For the text-containing cell, return its midpoint in (x, y) coordinate format. 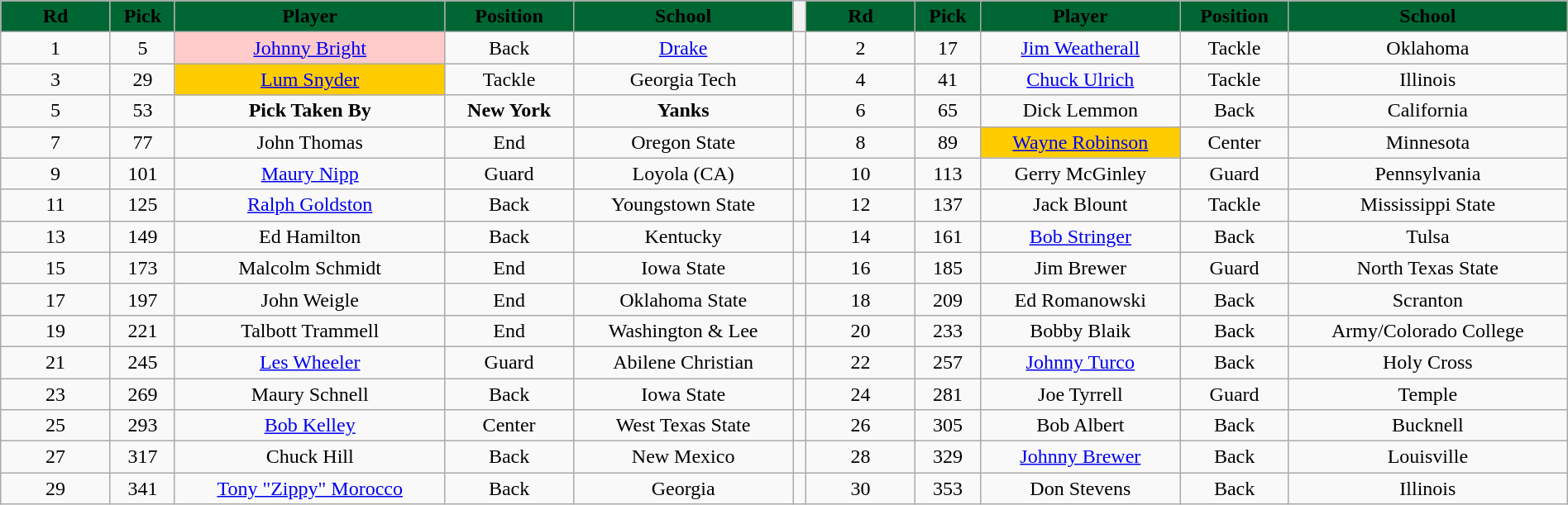
Georgia Tech (683, 79)
John Weigle (309, 299)
Loyola (CA) (683, 174)
Bucknell (1427, 426)
125 (142, 205)
Johnny Bright (309, 48)
15 (56, 268)
Les Wheeler (309, 362)
6 (860, 111)
233 (948, 331)
353 (948, 488)
Temple (1427, 394)
27 (56, 457)
Youngstown State (683, 205)
10 (860, 174)
Bob Kelley (309, 426)
3 (56, 79)
25 (56, 426)
Pennsylvania (1427, 174)
Ed Hamilton (309, 236)
221 (142, 331)
Jim Brewer (1080, 268)
65 (948, 111)
Dick Lemmon (1080, 111)
1 (56, 48)
4 (860, 79)
11 (56, 205)
9 (56, 174)
305 (948, 426)
Yanks (683, 111)
Ralph Goldston (309, 205)
John Thomas (309, 142)
Johnny Turco (1080, 362)
Maury Nipp (309, 174)
Bob Stringer (1080, 236)
New York (509, 111)
317 (142, 457)
Oregon State (683, 142)
Army/Colorado College (1427, 331)
Washington & Lee (683, 331)
Chuck Hill (309, 457)
12 (860, 205)
Mississippi State (1427, 205)
Ed Romanowski (1080, 299)
149 (142, 236)
14 (860, 236)
Gerry McGinley (1080, 174)
173 (142, 268)
161 (948, 236)
Talbott Trammell (309, 331)
Holy Cross (1427, 362)
2 (860, 48)
West Texas State (683, 426)
Tulsa (1427, 236)
Bob Albert (1080, 426)
Tony "Zippy" Morocco (309, 488)
Minnesota (1427, 142)
Johnny Brewer (1080, 457)
Georgia (683, 488)
Joe Tyrrell (1080, 394)
Drake (683, 48)
28 (860, 457)
20 (860, 331)
23 (56, 394)
22 (860, 362)
21 (56, 362)
Bobby Blaik (1080, 331)
North Texas State (1427, 268)
113 (948, 174)
Abilene Christian (683, 362)
16 (860, 268)
Kentucky (683, 236)
257 (948, 362)
53 (142, 111)
26 (860, 426)
137 (948, 205)
18 (860, 299)
101 (142, 174)
24 (860, 394)
269 (142, 394)
77 (142, 142)
293 (142, 426)
8 (860, 142)
185 (948, 268)
197 (142, 299)
California (1427, 111)
Louisville (1427, 457)
New Mexico (683, 457)
341 (142, 488)
329 (948, 457)
Jim Weatherall (1080, 48)
Maury Schnell (309, 394)
13 (56, 236)
245 (142, 362)
281 (948, 394)
Don Stevens (1080, 488)
Malcolm Schmidt (309, 268)
19 (56, 331)
30 (860, 488)
Wayne Robinson (1080, 142)
89 (948, 142)
Oklahoma (1427, 48)
209 (948, 299)
Lum Snyder (309, 79)
Chuck Ulrich (1080, 79)
Pick Taken By (309, 111)
Jack Blount (1080, 205)
41 (948, 79)
Oklahoma State (683, 299)
7 (56, 142)
Scranton (1427, 299)
